Return the [X, Y] coordinate for the center point of the cell that contains the specified text.  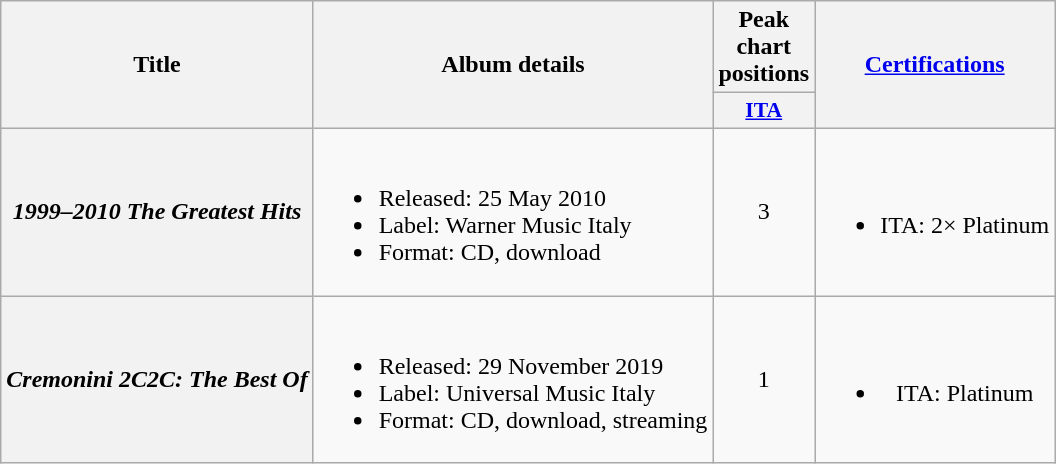
ITA: Platinum [935, 380]
Certifications [935, 65]
ITA [764, 111]
Released: 25 May 2010Label: Warner Music ItalyFormat: CD, download [513, 212]
Cremonini 2C2C: The Best Of [157, 380]
Title [157, 65]
1999–2010 The Greatest Hits [157, 212]
ITA: 2× Platinum [935, 212]
3 [764, 212]
1 [764, 380]
Released: 29 November 2019Label: Universal Music ItalyFormat: CD, download, streaming [513, 380]
Album details [513, 65]
Peak chart positions [764, 47]
